Find where the given text appears and provide that cell's center as [X, Y] coordinate. 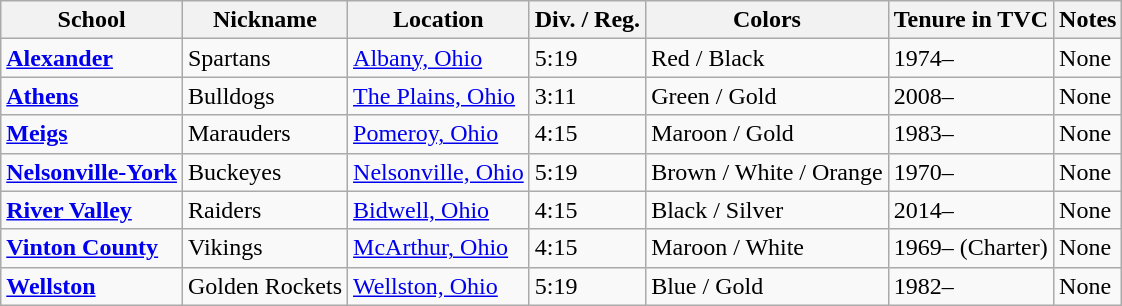
Location [439, 20]
Marauders [264, 134]
Maroon / White [768, 248]
3:11 [587, 96]
Red / Black [768, 58]
Blue / Gold [768, 286]
1982– [970, 286]
Albany, Ohio [439, 58]
Pomeroy, Ohio [439, 134]
1969– (Charter) [970, 248]
Green / Gold [768, 96]
Vinton County [92, 248]
Black / Silver [768, 210]
2014– [970, 210]
Nelsonville-York [92, 172]
Div. / Reg. [587, 20]
Athens [92, 96]
Nickname [264, 20]
2008– [970, 96]
Buckeyes [264, 172]
Bulldogs [264, 96]
Spartans [264, 58]
Nelsonville, Ohio [439, 172]
McArthur, Ohio [439, 248]
1974– [970, 58]
Tenure in TVC [970, 20]
Wellston [92, 286]
Raiders [264, 210]
Notes [1088, 20]
Alexander [92, 58]
Vikings [264, 248]
Wellston, Ohio [439, 286]
Colors [768, 20]
1970– [970, 172]
Bidwell, Ohio [439, 210]
River Valley [92, 210]
Brown / White / Orange [768, 172]
School [92, 20]
The Plains, Ohio [439, 96]
Meigs [92, 134]
Golden Rockets [264, 286]
Maroon / Gold [768, 134]
1983– [970, 134]
